Detect which cell encompasses the target text, then output its (X, Y) center coordinate. 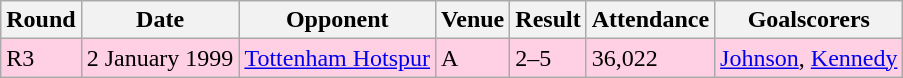
Goalscorers (809, 20)
36,022 (650, 58)
R3 (41, 58)
2–5 (548, 58)
Attendance (650, 20)
Tottenham Hotspur (338, 58)
Result (548, 20)
2 January 1999 (160, 58)
Opponent (338, 20)
Johnson, Kennedy (809, 58)
Date (160, 20)
Venue (473, 20)
A (473, 58)
Round (41, 20)
